Detect which cell encompasses the target text, then output its (x, y) center coordinate. 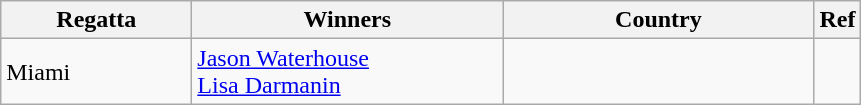
Ref (838, 20)
Miami (96, 72)
Jason WaterhouseLisa Darmanin (348, 72)
Winners (348, 20)
Country (658, 20)
Regatta (96, 20)
